Return the [x, y] coordinate for the center point of the cell that contains the specified text.  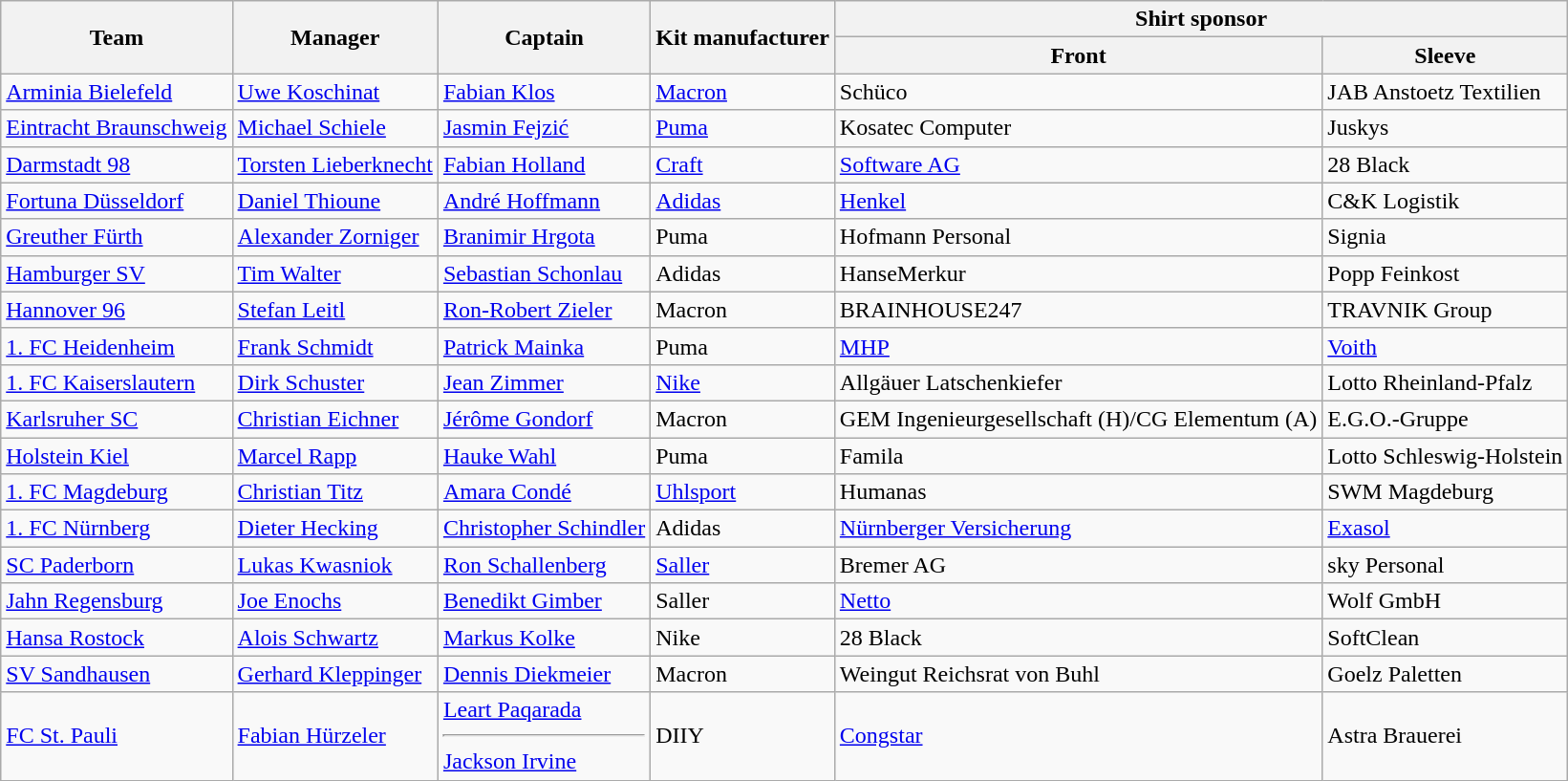
Stefan Leitl [334, 310]
SWM Magdeburg [1445, 492]
Joe Enochs [334, 601]
Alexander Zorniger [334, 237]
Jean Zimmer [544, 382]
Benedikt Gimber [544, 601]
Michael Schiele [334, 128]
Daniel Thioune [334, 201]
Netto [1078, 601]
Ron-Robert Zieler [544, 310]
Kosatec Computer [1078, 128]
Holstein Kiel [117, 456]
HanseMerkur [1078, 273]
Exasol [1445, 529]
Greuther Fürth [117, 237]
Captain [544, 37]
FC St. Pauli [117, 736]
Congstar [1078, 736]
Karlsruher SC [117, 419]
E.G.O.-Gruppe [1445, 419]
1. FC Kaiserslautern [117, 382]
Henkel [1078, 201]
1. FC Magdeburg [117, 492]
Famila [1078, 456]
Hansa Rostock [117, 638]
SoftClean [1445, 638]
Dennis Diekmeier [544, 674]
Hannover 96 [117, 310]
Dieter Hecking [334, 529]
Lotto Schleswig-Holstein [1445, 456]
Markus Kolke [544, 638]
JAB Anstoetz Textilien [1445, 92]
Astra Brauerei [1445, 736]
Ron Schallenberg [544, 565]
Shirt sponsor [1201, 19]
Allgäuer Latschenkiefer [1078, 382]
Manager [334, 37]
Jahn Regensburg [117, 601]
Lukas Kwasniok [334, 565]
Nürnberger Versicherung [1078, 529]
Darmstadt 98 [117, 164]
Patrick Mainka [544, 346]
Dirk Schuster [334, 382]
Amara Condé [544, 492]
Hamburger SV [117, 273]
Schüco [1078, 92]
Front [1078, 55]
Fabian Holland [544, 164]
1. FC Nürnberg [117, 529]
Fabian Hürzeler [334, 736]
Fabian Klos [544, 92]
BRAINHOUSE247 [1078, 310]
Signia [1445, 237]
Bremer AG [1078, 565]
Humanas [1078, 492]
Christian Titz [334, 492]
Hofmann Personal [1078, 237]
Frank Schmidt [334, 346]
Christopher Schindler [544, 529]
Jasmin Fejzić [544, 128]
Goelz Paletten [1445, 674]
Craft [743, 164]
Arminia Bielefeld [117, 92]
Fortuna Düsseldorf [117, 201]
C&K Logistik [1445, 201]
Software AG [1078, 164]
Torsten Lieberknecht [334, 164]
Tim Walter [334, 273]
sky Personal [1445, 565]
Sebastian Schonlau [544, 273]
Marcel Rapp [334, 456]
Hauke Wahl [544, 456]
Kit manufacturer [743, 37]
Juskys [1445, 128]
Leart Paqarada Jackson Irvine [544, 736]
SV Sandhausen [117, 674]
DIIY [743, 736]
Christian Eichner [334, 419]
André Hoffmann [544, 201]
Wolf GmbH [1445, 601]
1. FC Heidenheim [117, 346]
SC Paderborn [117, 565]
TRAVNIK Group [1445, 310]
Gerhard Kleppinger [334, 674]
Uwe Koschinat [334, 92]
Sleeve [1445, 55]
Lotto Rheinland-Pfalz [1445, 382]
Weingut Reichsrat von Buhl [1078, 674]
Branimir Hrgota [544, 237]
Voith [1445, 346]
Jérôme Gondorf [544, 419]
Alois Schwartz [334, 638]
Eintracht Braunschweig [117, 128]
MHP [1078, 346]
GEM Ingenieurgesellschaft (H)/CG Elementum (A) [1078, 419]
Uhlsport [743, 492]
Popp Feinkost [1445, 273]
Team [117, 37]
